Extract the [X, Y] coordinate from the center of the cell holding the provided text.  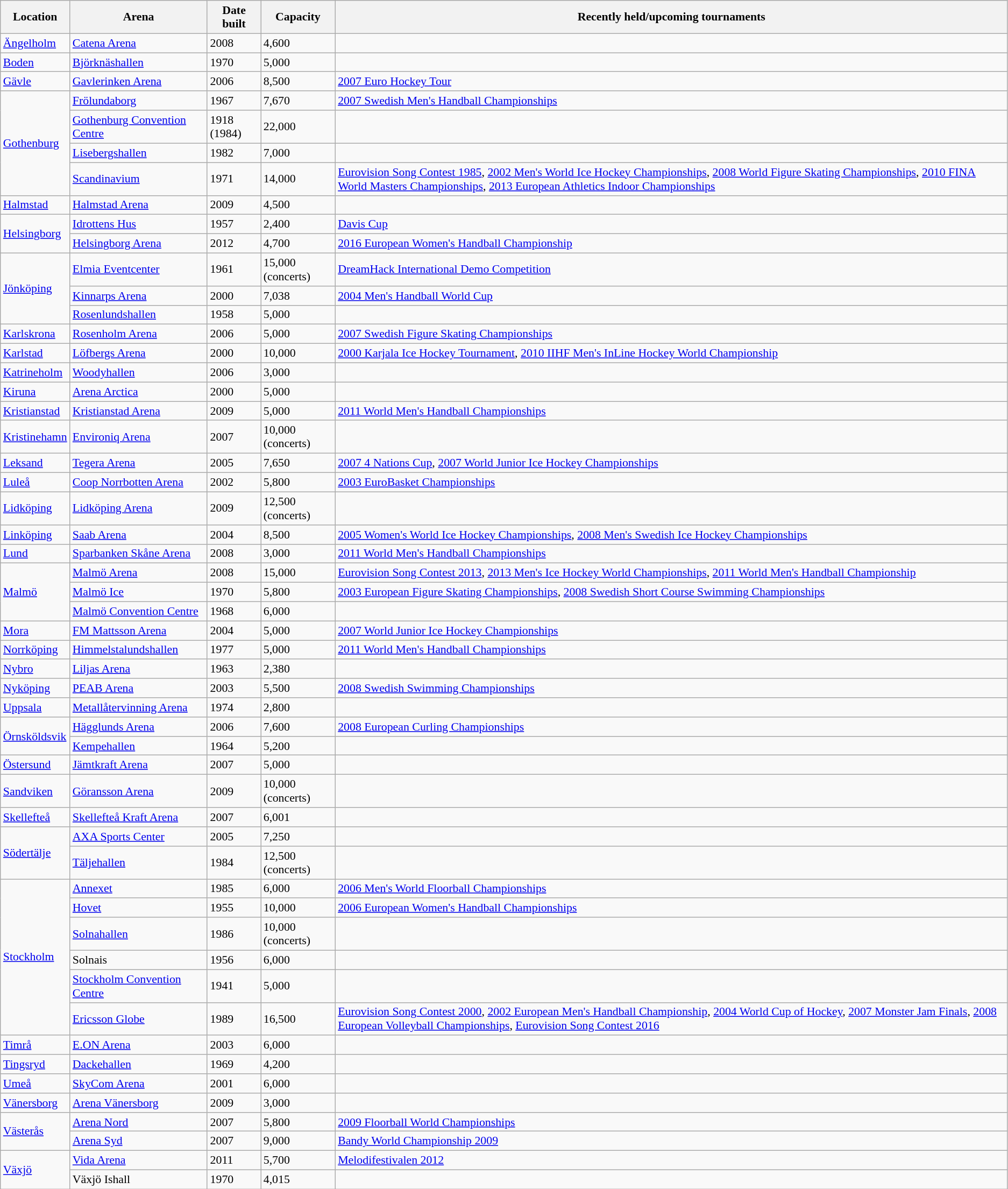
Hägglunds Arena [139, 726]
4,015 [298, 1179]
Malmö Ice [139, 592]
2008 Swedish Swimming Championships [671, 688]
Luleå [36, 482]
Vänersborg [36, 1102]
1955 [233, 908]
Woodyhallen [139, 372]
Recently held/upcoming tournaments [671, 16]
5,200 [298, 746]
2,800 [298, 707]
Ängelholm [36, 43]
1974 [233, 707]
Arena Nord [139, 1122]
Stockholm Convention Centre [139, 986]
6,001 [298, 817]
PEAB Arena [139, 688]
2011 [233, 1160]
1989 [233, 1019]
Katrineholm [36, 372]
Leksand [36, 463]
1958 [233, 315]
Växjö [36, 1170]
2008 European Curling Championships [671, 726]
Malmö Convention Centre [139, 611]
Västerås [36, 1131]
2009 Floorball World Championships [671, 1122]
1971 [233, 179]
Melodifestivalen 2012 [671, 1160]
Sandviken [36, 791]
Helsingborg Arena [139, 243]
1941 [233, 986]
Idrottens Hus [139, 224]
Rosenholm Arena [139, 334]
Catena Arena [139, 43]
Stockholm [36, 957]
Nybro [36, 669]
7,038 [298, 295]
Bandy World Championship 2009 [671, 1141]
Mora [36, 630]
Halmstad Arena [139, 205]
Norrköping [36, 649]
Metallåtervinning Arena [139, 707]
Eurovision Song Contest 2013, 2013 Men's Ice Hockey World Championships, 2011 World Men's Handball Championship [671, 572]
Linköping [36, 534]
Arena Syd [139, 1141]
E.ON Arena [139, 1045]
Skellefteå Kraft Arena [139, 817]
Frölundaborg [139, 101]
1985 [233, 888]
2003 European Figure Skating Championships, 2008 Swedish Short Course Swimming Championships [671, 592]
Tingsryd [36, 1064]
15,000 (concerts) [298, 269]
Halmstad [36, 205]
Arena Vänersborg [139, 1102]
2005 Women's World Ice Hockey Championships, 2008 Men's Swedish Ice Hockey Championships [671, 534]
1956 [233, 960]
Environiq Arena [139, 437]
2001 [233, 1083]
Helsingborg [36, 233]
Solnais [139, 960]
2004 Men's Handball World Cup [671, 295]
Sparbanken Skåne Arena [139, 554]
Jämtkraft Arena [139, 765]
Himmelstalundshallen [139, 649]
Kristinehamn [36, 437]
Gävle [36, 81]
AXA Sports Center [139, 836]
14,000 [298, 179]
7,250 [298, 836]
7,000 [298, 153]
Jönköping [36, 288]
1957 [233, 224]
9,000 [298, 1141]
Annexet [139, 888]
2006 Men's World Floorball Championships [671, 888]
4,500 [298, 205]
7,600 [298, 726]
5,500 [298, 688]
Gothenburg Convention Centre [139, 126]
2007 Euro Hockey Tour [671, 81]
Lisebergshallen [139, 153]
1984 [233, 862]
1977 [233, 649]
Gavlerinken Arena [139, 81]
Rosenlundshallen [139, 315]
Växjö Ishall [139, 1179]
15,000 [298, 572]
Karlstad [36, 353]
Kristianstad [36, 411]
Gothenburg [36, 143]
Lidköping [36, 508]
1963 [233, 669]
2007 World Junior Ice Hockey Championships [671, 630]
2012 [233, 243]
1986 [233, 933]
1964 [233, 746]
Hovet [139, 908]
Östersund [36, 765]
Karlskrona [36, 334]
Uppsala [36, 707]
2007 Swedish Figure Skating Championships [671, 334]
1918 (1984) [233, 126]
Täljehallen [139, 862]
1968 [233, 611]
1982 [233, 153]
Björknäshallen [139, 62]
2,380 [298, 669]
Kinnarps Arena [139, 295]
Date built [233, 16]
Löfbergs Arena [139, 353]
2,400 [298, 224]
Umeå [36, 1083]
Kristianstad Arena [139, 411]
Göransson Arena [139, 791]
4,200 [298, 1064]
1969 [233, 1064]
2002 [233, 482]
4,600 [298, 43]
Liljas Arena [139, 669]
Nyköping [36, 688]
2006 European Women's Handball Championships [671, 908]
Saab Arena [139, 534]
Coop Norrbotten Arena [139, 482]
Ericsson Globe [139, 1019]
7,670 [298, 101]
Kempehallen [139, 746]
2007 Swedish Men's Handball Championships [671, 101]
Capacity [298, 16]
2003 EuroBasket Championships [671, 482]
Skellefteå [36, 817]
16,500 [298, 1019]
Kiruna [36, 392]
Elmia Eventcenter [139, 269]
Solnahallen [139, 933]
Lidköping Arena [139, 508]
1961 [233, 269]
2007 4 Nations Cup, 2007 World Junior Ice Hockey Championships [671, 463]
2000 Karjala Ice Hockey Tournament, 2010 IIHF Men's InLine Hockey World Championship [671, 353]
FM Mattsson Arena [139, 630]
Tegera Arena [139, 463]
Boden [36, 62]
DreamHack International Demo Competition [671, 269]
Dackehallen [139, 1064]
Arena [139, 16]
2016 European Women's Handball Championship [671, 243]
22,000 [298, 126]
Malmö [36, 592]
Davis Cup [671, 224]
5,700 [298, 1160]
SkyCom Arena [139, 1083]
Malmö Arena [139, 572]
Lund [36, 554]
Scandinavium [139, 179]
Södertälje [36, 852]
Örnsköldsvik [36, 736]
7,650 [298, 463]
1967 [233, 101]
Arena Arctica [139, 392]
4,700 [298, 243]
Timrå [36, 1045]
Location [36, 16]
Vida Arena [139, 1160]
